From the cell containing the given text, extract its center point as [x, y] coordinate. 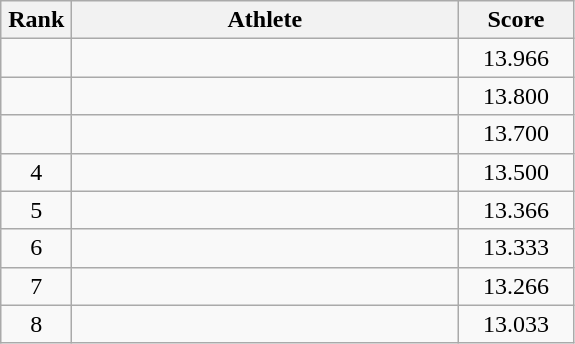
13.700 [516, 134]
13.033 [516, 324]
13.366 [516, 210]
Score [516, 20]
7 [36, 286]
Rank [36, 20]
5 [36, 210]
13.966 [516, 58]
Athlete [265, 20]
13.266 [516, 286]
13.333 [516, 248]
4 [36, 172]
8 [36, 324]
13.800 [516, 96]
6 [36, 248]
13.500 [516, 172]
